Identify which cell holds the provided text, then report its [X, Y] central coordinate. 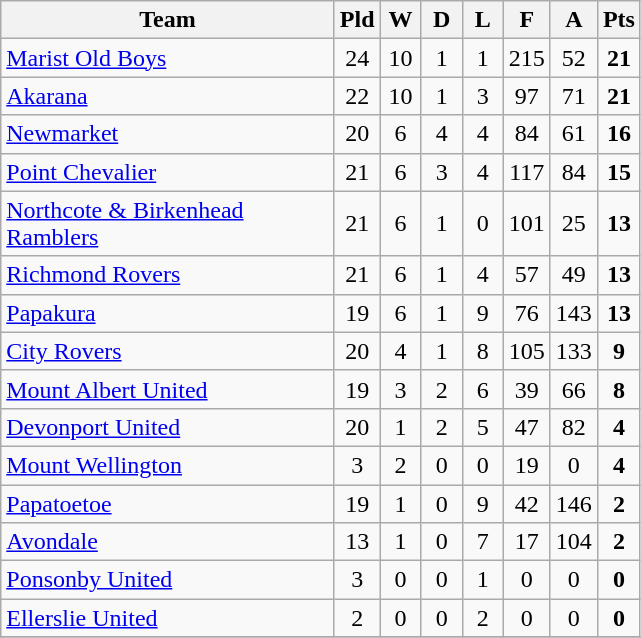
146 [574, 503]
105 [526, 351]
Pld [357, 20]
24 [357, 58]
Papakura [168, 313]
66 [574, 389]
City Rovers [168, 351]
39 [526, 389]
Pts [618, 20]
Richmond Rovers [168, 275]
133 [574, 351]
Akarana [168, 96]
47 [526, 427]
117 [526, 172]
16 [618, 134]
76 [526, 313]
Northcote & Birkenhead Ramblers [168, 224]
215 [526, 58]
A [574, 20]
Mount Albert United [168, 389]
71 [574, 96]
17 [526, 542]
143 [574, 313]
42 [526, 503]
49 [574, 275]
Newmarket [168, 134]
W [400, 20]
57 [526, 275]
Ponsonby United [168, 580]
Ellerslie United [168, 618]
Papatoetoe [168, 503]
7 [482, 542]
D [442, 20]
52 [574, 58]
61 [574, 134]
Point Chevalier [168, 172]
Marist Old Boys [168, 58]
Devonport United [168, 427]
L [482, 20]
82 [574, 427]
Avondale [168, 542]
5 [482, 427]
Mount Wellington [168, 465]
F [526, 20]
25 [574, 224]
22 [357, 96]
104 [574, 542]
97 [526, 96]
101 [526, 224]
15 [618, 172]
Team [168, 20]
